Extract the (X, Y) coordinate from the center of the cell holding the provided text.  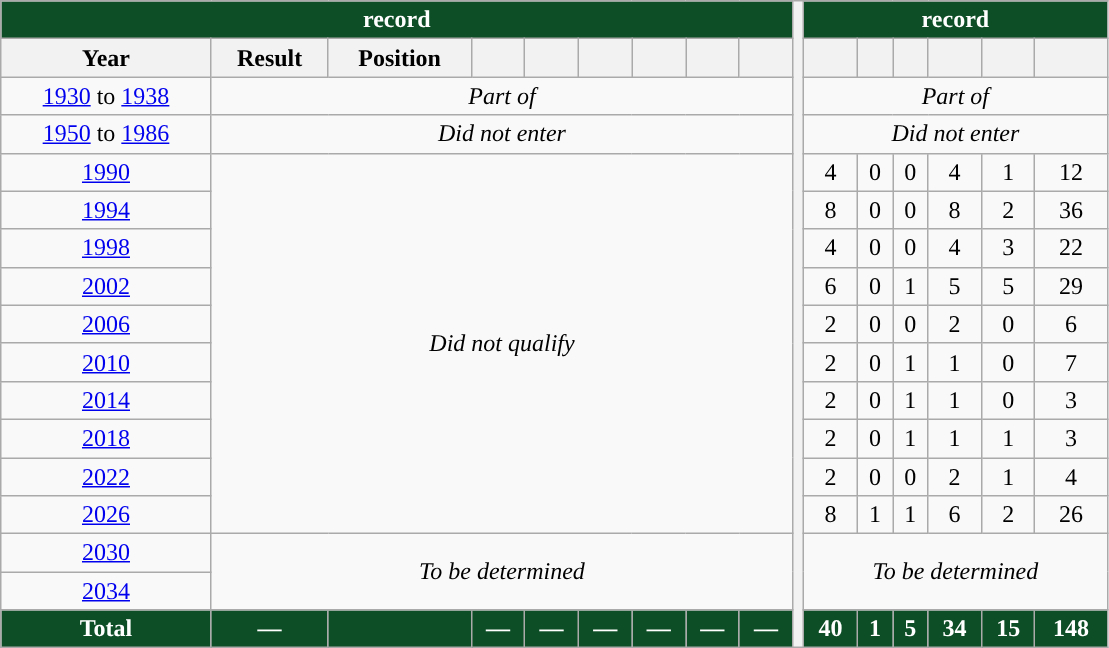
Position (400, 58)
2034 (106, 591)
36 (1071, 210)
148 (1071, 629)
15 (1008, 629)
Did not qualify (502, 344)
1930 to 1938 (106, 96)
Year (106, 58)
12 (1071, 172)
Result (270, 58)
1994 (106, 210)
29 (1071, 286)
22 (1071, 248)
2018 (106, 438)
1990 (106, 172)
2006 (106, 324)
2002 (106, 286)
2014 (106, 400)
1950 to 1986 (106, 134)
34 (955, 629)
40 (831, 629)
2022 (106, 477)
2026 (106, 515)
7 (1071, 362)
1998 (106, 248)
2030 (106, 553)
26 (1071, 515)
2010 (106, 362)
Total (106, 629)
